Provide the [x, y] coordinate of the cell's center where the given text is located.  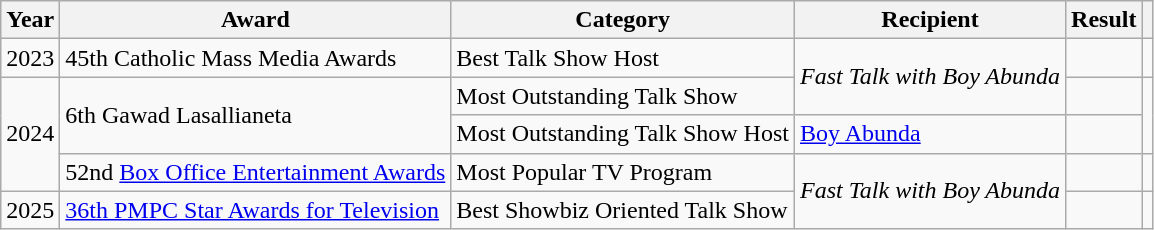
Result [1104, 20]
Category [623, 20]
Recipient [930, 20]
45th Catholic Mass Media Awards [256, 58]
2025 [30, 210]
Most Popular TV Program [623, 172]
Award [256, 20]
52nd Box Office Entertainment Awards [256, 172]
Most Outstanding Talk Show Host [623, 134]
36th PMPC Star Awards for Television [256, 210]
Year [30, 20]
6th Gawad Lasallianeta [256, 115]
2024 [30, 134]
Most Outstanding Talk Show [623, 96]
Boy Abunda [930, 134]
Best Showbiz Oriented Talk Show [623, 210]
Best Talk Show Host [623, 58]
2023 [30, 58]
